Identify which cell holds the provided text, then report its (X, Y) central coordinate. 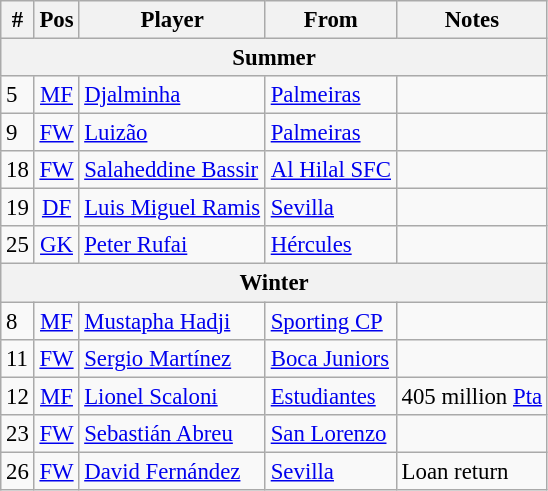
18 (18, 170)
12 (18, 396)
DF (56, 208)
Luizão (172, 133)
25 (18, 245)
Djalminha (172, 95)
David Fernández (172, 471)
405 million Pta (472, 396)
26 (18, 471)
Lionel Scaloni (172, 396)
Player (172, 20)
Al Hilal SFC (330, 170)
Mustapha Hadji (172, 321)
Hércules (330, 245)
23 (18, 433)
Sebastián Abreu (172, 433)
Luis Miguel Ramis (172, 208)
Salaheddine Bassir (172, 170)
Loan return (472, 471)
GK (56, 245)
Pos (56, 20)
Summer (274, 58)
Sergio Martínez (172, 358)
Peter Rufai (172, 245)
# (18, 20)
9 (18, 133)
19 (18, 208)
Sporting CP (330, 321)
Estudiantes (330, 396)
Notes (472, 20)
Winter (274, 283)
San Lorenzo (330, 433)
11 (18, 358)
From (330, 20)
5 (18, 95)
Boca Juniors (330, 358)
8 (18, 321)
